From the cell containing the given text, extract its center point as (x, y) coordinate. 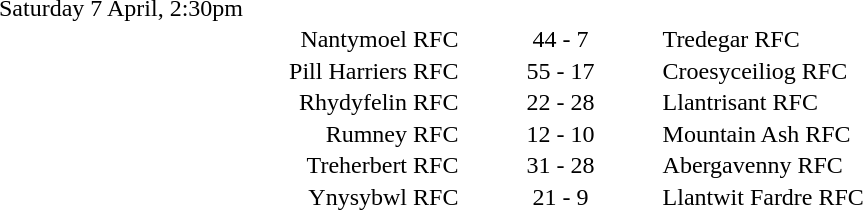
31 - 28 (560, 165)
12 - 10 (560, 134)
44 - 7 (560, 39)
22 - 28 (560, 103)
55 - 17 (560, 71)
